Locate the cell with the specified text and output its [X, Y] center coordinate. 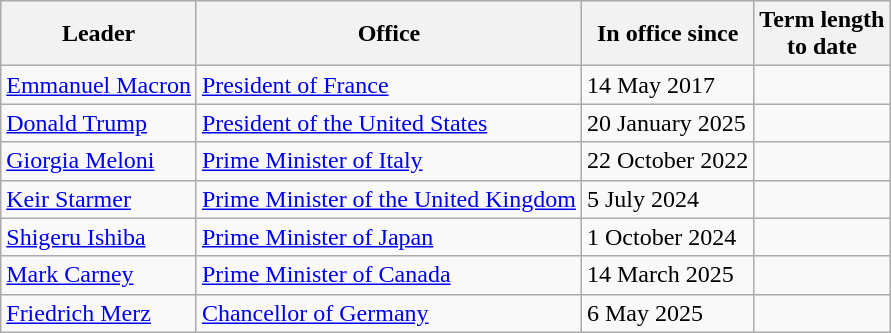
President of the United States [388, 123]
Shigeru Ishiba [99, 237]
Prime Minister of the United Kingdom [388, 199]
Emmanuel Macron [99, 85]
Friedrich Merz [99, 313]
Prime Minister of Canada [388, 275]
14 May 2017 [667, 85]
Mark Carney [99, 275]
20 January 2025 [667, 123]
Leader [99, 34]
Term lengthto date [822, 34]
Prime Minister of Italy [388, 161]
1 October 2024 [667, 237]
14 March 2025 [667, 275]
In office since [667, 34]
Giorgia Meloni [99, 161]
6 May 2025 [667, 313]
5 July 2024 [667, 199]
Keir Starmer [99, 199]
22 October 2022 [667, 161]
Chancellor of Germany [388, 313]
Donald Trump [99, 123]
Office [388, 34]
Prime Minister of Japan [388, 237]
President of France [388, 85]
